Identify which cell holds the provided text, then report its [x, y] central coordinate. 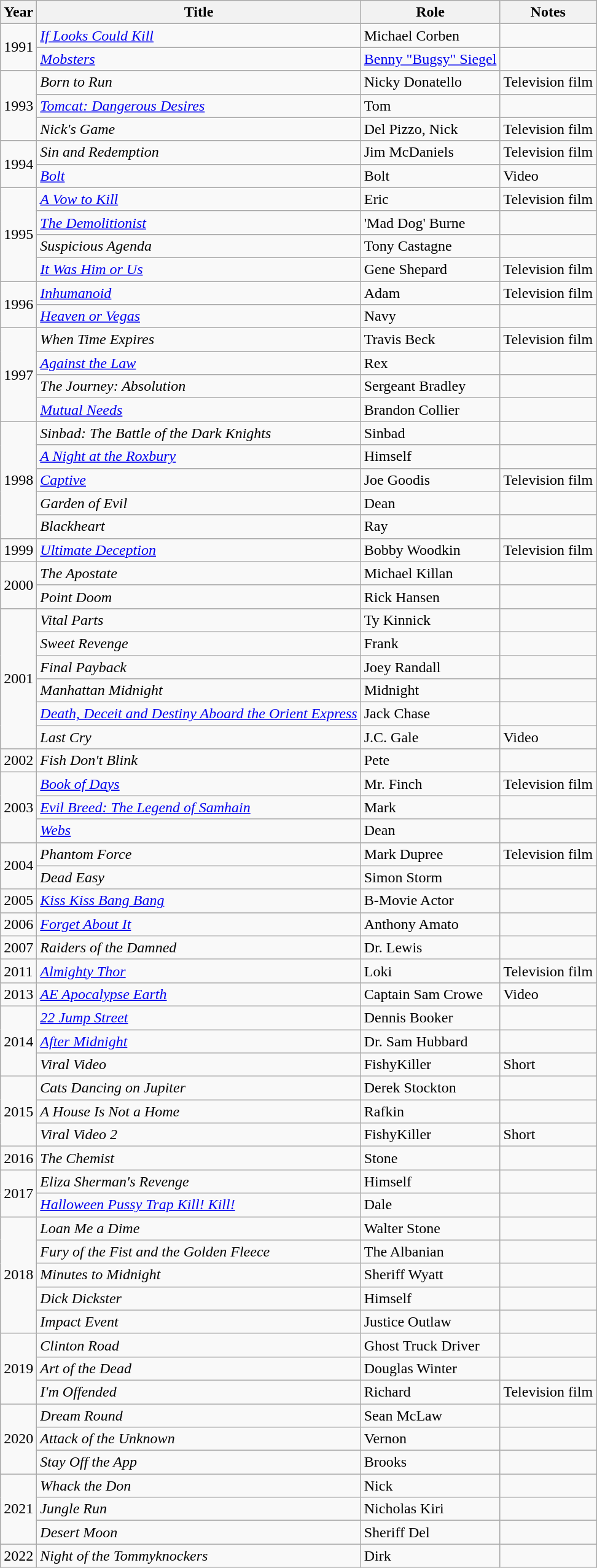
Sinbad: The Battle of the Dark Knights [199, 433]
2018 [18, 1275]
Ty Kinnick [430, 620]
Evil Breed: The Legend of Samhain [199, 807]
Phantom Force [199, 854]
After Midnight [199, 1041]
1999 [18, 550]
2004 [18, 866]
2020 [18, 1438]
Tomcat: Dangerous Desires [199, 106]
Garden of Evil [199, 503]
22 Jump Street [199, 1017]
Whack the Don [199, 1486]
Dirk [430, 1556]
The Apostate [199, 573]
Sinbad [430, 433]
Role [430, 12]
Midnight [430, 691]
Year [18, 12]
Michael Killan [430, 573]
Impact Event [199, 1322]
Frank [430, 643]
2015 [18, 1111]
Benny "Bugsy" Siegel [430, 59]
Sweet Revenge [199, 643]
Mutual Needs [199, 410]
'Mad Dog' Burne [430, 222]
Viral Video 2 [199, 1135]
Sin and Redemption [199, 152]
Vernon [430, 1439]
Bobby Woodkin [430, 550]
Sean McLaw [430, 1415]
Joey Randall [430, 667]
Nick's Game [199, 129]
Vital Parts [199, 620]
Tom [430, 106]
Pete [430, 761]
J.C. Gale [430, 737]
Blackheart [199, 527]
Joe Goodis [430, 480]
1993 [18, 106]
Rick Hansen [430, 597]
Navy [430, 316]
Mark [430, 807]
Manhattan Midnight [199, 691]
2002 [18, 761]
1997 [18, 375]
Douglas Winter [430, 1368]
2011 [18, 971]
Mr. Finch [430, 784]
2017 [18, 1193]
2007 [18, 947]
Fury of the Fist and the Golden Fleece [199, 1252]
Heaven or Vegas [199, 316]
Eliza Sherman's Revenge [199, 1182]
Gene Shepard [430, 269]
Stone [430, 1158]
Death, Deceit and Destiny Aboard the Orient Express [199, 714]
Brandon Collier [430, 410]
Nick [430, 1486]
Jim McDaniels [430, 152]
Inhumanoid [199, 293]
Suspicious Agenda [199, 246]
Art of the Dead [199, 1368]
1995 [18, 234]
2019 [18, 1368]
Simon Storm [430, 877]
2022 [18, 1556]
Jungle Run [199, 1509]
2003 [18, 807]
Ray [430, 527]
2013 [18, 994]
Dennis Booker [430, 1017]
1996 [18, 305]
2006 [18, 924]
Mobsters [199, 59]
Almighty Thor [199, 971]
Attack of the Unknown [199, 1439]
A Night at the Roxbury [199, 457]
If Looks Could Kill [199, 36]
2005 [18, 901]
Sergeant Bradley [430, 386]
2001 [18, 678]
Walter Stone [430, 1228]
Halloween Pussy Trap Kill! Kill! [199, 1205]
Cats Dancing on Jupiter [199, 1088]
When Time Expires [199, 340]
Minutes to Midnight [199, 1275]
Forget About It [199, 924]
1991 [18, 47]
Del Pizzo, Nick [430, 129]
Last Cry [199, 737]
Clinton Road [199, 1345]
1994 [18, 164]
Brooks [430, 1462]
The Chemist [199, 1158]
Rafkin [430, 1111]
Webs [199, 831]
Sheriff Wyatt [430, 1275]
Loan Me a Dime [199, 1228]
The Albanian [430, 1252]
Nicholas Kiri [430, 1509]
Captain Sam Crowe [430, 994]
2021 [18, 1509]
Dr. Lewis [430, 947]
Born to Run [199, 82]
Dick Dickster [199, 1298]
Sheriff Del [430, 1532]
Derek Stockton [430, 1088]
Tony Castagne [430, 246]
Eric [430, 199]
Michael Corben [430, 36]
Kiss Kiss Bang Bang [199, 901]
Ghost Truck Driver [430, 1345]
A House Is Not a Home [199, 1111]
I'm Offended [199, 1392]
Travis Beck [430, 340]
2014 [18, 1041]
Richard [430, 1392]
Notes [548, 12]
The Journey: Absolution [199, 386]
Point Doom [199, 597]
A Vow to Kill [199, 199]
Mark Dupree [430, 854]
1998 [18, 480]
Dream Round [199, 1415]
B-Movie Actor [430, 901]
Anthony Amato [430, 924]
Final Payback [199, 667]
2016 [18, 1158]
Viral Video [199, 1065]
2000 [18, 585]
Title [199, 12]
Against the Law [199, 363]
Jack Chase [430, 714]
Dead Easy [199, 877]
Night of the Tommyknockers [199, 1556]
Dale [430, 1205]
Loki [430, 971]
Justice Outlaw [430, 1322]
Rex [430, 363]
It Was Him or Us [199, 269]
Fish Don't Blink [199, 761]
Ultimate Deception [199, 550]
AE Apocalypse Earth [199, 994]
Book of Days [199, 784]
Desert Moon [199, 1532]
Captive [199, 480]
Dr. Sam Hubbard [430, 1041]
Raiders of the Damned [199, 947]
The Demolitionist [199, 222]
Nicky Donatello [430, 82]
Stay Off the App [199, 1462]
Adam [430, 293]
